Locate the cell with the specified text and output its [X, Y] center coordinate. 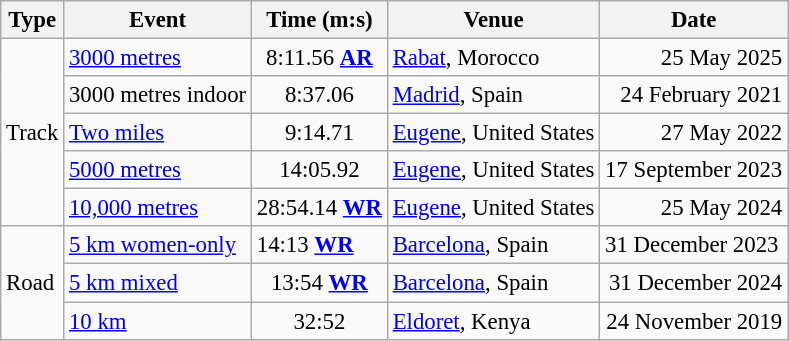
8:37.06 [319, 95]
24 November 2019 [694, 321]
14:13 WR [319, 245]
Date [694, 20]
3000 metres indoor [158, 95]
5000 metres [158, 170]
Road [32, 282]
25 May 2024 [694, 208]
31 December 2023 [694, 245]
Time (m:s) [319, 20]
Track [32, 133]
10,000 metres [158, 208]
8:11.56 AR [319, 58]
9:14.71 [319, 133]
28:54.14 WR [319, 208]
Rabat, Morocco [493, 58]
3000 metres [158, 58]
Two miles [158, 133]
Type [32, 20]
31 December 2024 [694, 283]
13:54 WR [319, 283]
14:05.92 [319, 170]
Eldoret, Kenya [493, 321]
5 km women-only [158, 245]
10 km [158, 321]
5 km mixed [158, 283]
27 May 2022 [694, 133]
Event [158, 20]
Venue [493, 20]
17 September 2023 [694, 170]
25 May 2025 [694, 58]
32:52 [319, 321]
24 February 2021 [694, 95]
Madrid, Spain [493, 95]
